Return the (x, y) coordinate for the center point of the cell that contains the specified text.  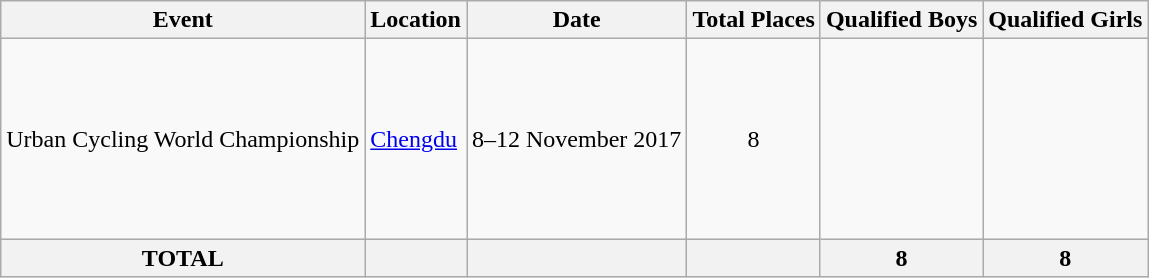
Chengdu (416, 139)
TOTAL (183, 258)
Urban Cycling World Championship (183, 139)
Event (183, 20)
Qualified Boys (901, 20)
Location (416, 20)
Qualified Girls (1066, 20)
Total Places (754, 20)
8–12 November 2017 (576, 139)
Date (576, 20)
